Determine the (X, Y) coordinate at the center of the cell enclosing the given text.  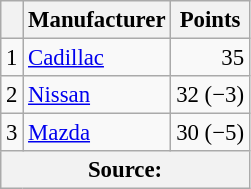
Cadillac (97, 58)
3 (12, 133)
2 (12, 95)
Nissan (97, 95)
32 (−3) (210, 95)
Points (210, 20)
35 (210, 58)
1 (12, 58)
30 (−5) (210, 133)
Mazda (97, 133)
Manufacturer (97, 20)
Source: (126, 170)
